Determine the [x, y] coordinate at the center of the cell enclosing the given text.  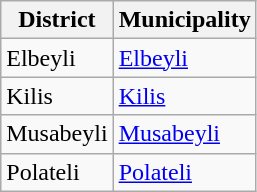
Municipality [184, 20]
District [57, 20]
